For the text-containing cell, return its midpoint in [x, y] coordinate format. 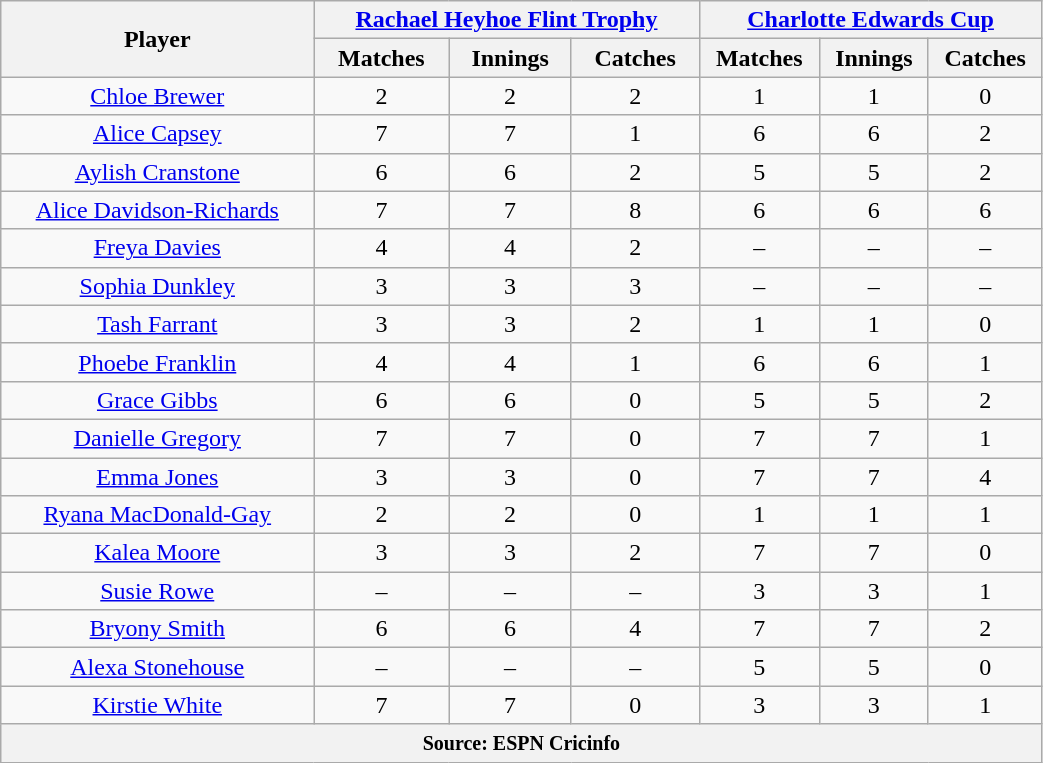
Danielle Gregory [158, 438]
Grace Gibbs [158, 400]
Alice Davidson-Richards [158, 210]
Freya Davies [158, 248]
Tash Farrant [158, 324]
Aylish Cranstone [158, 172]
Source: ESPN Cricinfo [522, 743]
8 [635, 210]
Sophia Dunkley [158, 286]
Rachael Heyhoe Flint Trophy [506, 20]
Charlotte Edwards Cup [870, 20]
Bryony Smith [158, 629]
Phoebe Franklin [158, 362]
Alexa Stonehouse [158, 667]
Kalea Moore [158, 553]
Alice Capsey [158, 134]
Ryana MacDonald-Gay [158, 515]
Kirstie White [158, 705]
Emma Jones [158, 477]
Susie Rowe [158, 591]
Player [158, 39]
Chloe Brewer [158, 96]
